Output the [X, Y] coordinate of the center of the cell containing the given text.  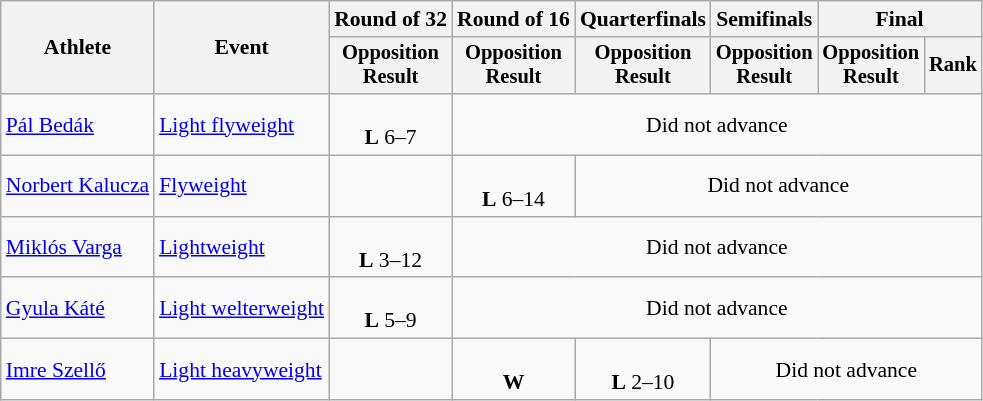
Round of 32 [390, 19]
L 6–14 [514, 186]
L 5–9 [390, 308]
Imre Szellő [78, 370]
L 6–7 [390, 124]
L 2–10 [643, 370]
Lightweight [242, 248]
Round of 16 [514, 19]
Rank [953, 66]
L 3–12 [390, 248]
Semifinals [764, 19]
Light flyweight [242, 124]
W [514, 370]
Pál Bedák [78, 124]
Flyweight [242, 186]
Athlete [78, 48]
Light welterweight [242, 308]
Norbert Kalucza [78, 186]
Miklós Varga [78, 248]
Light heavyweight [242, 370]
Quarterfinals [643, 19]
Event [242, 48]
Gyula Káté [78, 308]
Final [900, 19]
